Provide the [X, Y] coordinate of the cell's center where the given text is located.  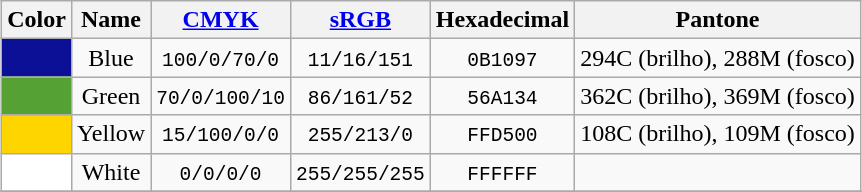
sRGB [360, 20]
Blue [110, 58]
255/255/255 [360, 172]
70/0/100/10 [221, 96]
Name [110, 20]
15/100/0/0 [221, 134]
0B1097 [502, 58]
White [110, 172]
Green [110, 96]
108C (brilho), 109M (fosco) [718, 134]
FFFFFF [502, 172]
FFD500 [502, 134]
0/0/0/0 [221, 172]
Hexadecimal [502, 20]
Pantone [718, 20]
Yellow [110, 134]
100/0/70/0 [221, 58]
255/213/0 [360, 134]
CMYK [221, 20]
11/16/151 [360, 58]
56A134 [502, 96]
Color [37, 20]
294C (brilho), 288M (fosco) [718, 58]
362C (brilho), 369M (fosco) [718, 96]
86/161/52 [360, 96]
